Provide the (x, y) coordinate of the cell's center where the given text is located.  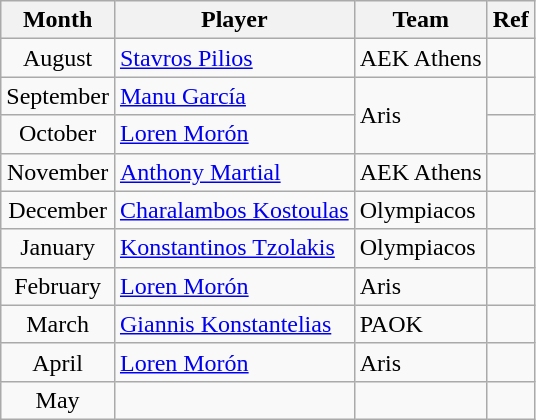
October (58, 134)
September (58, 96)
Team (420, 20)
May (58, 400)
August (58, 58)
Giannis Konstantelias (234, 324)
Manu García (234, 96)
Ref (510, 20)
PAOK (420, 324)
April (58, 362)
November (58, 172)
Player (234, 20)
Anthony Martial (234, 172)
January (58, 248)
February (58, 286)
March (58, 324)
Month (58, 20)
Stavros Pilios (234, 58)
Charalambos Kostoulas (234, 210)
December (58, 210)
Konstantinos Tzolakis (234, 248)
